Capture the cell that displays the provided text and extract its (X, Y) central coordinate. 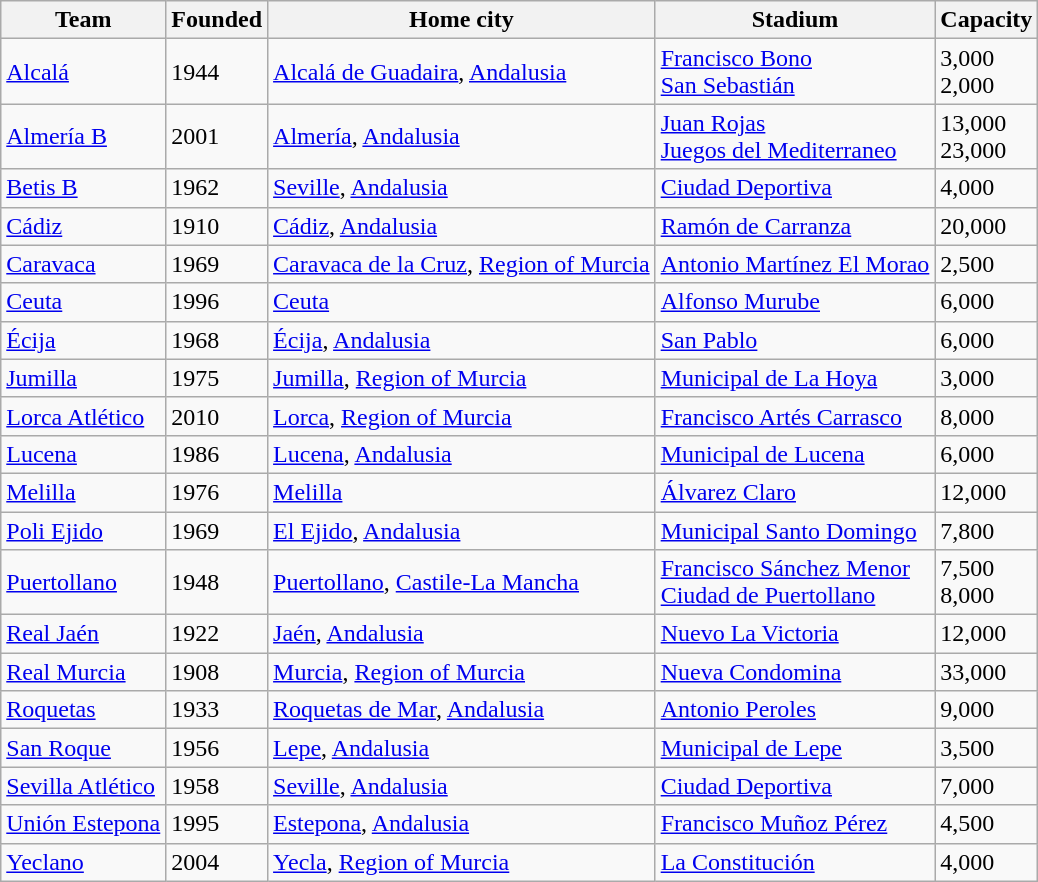
1908 (217, 672)
Lucena (84, 454)
1933 (217, 710)
Jumilla, Region of Murcia (462, 378)
2001 (217, 136)
13,00023,000 (986, 136)
Alcalá (84, 72)
Real Jaén (84, 634)
9,000 (986, 710)
1956 (217, 748)
1968 (217, 340)
Écija (84, 340)
Juan RojasJuegos del Mediterraneo (795, 136)
1975 (217, 378)
33,000 (986, 672)
San Pablo (795, 340)
Puertollano, Castile-La Mancha (462, 582)
Roquetas de Mar, Andalusia (462, 710)
4,500 (986, 824)
Roquetas (84, 710)
2,500 (986, 264)
1910 (217, 226)
3,500 (986, 748)
Jaén, Andalusia (462, 634)
7,5008,000 (986, 582)
La Constitución (795, 862)
Yecla, Region of Murcia (462, 862)
Home city (462, 20)
Estepona, Andalusia (462, 824)
Municipal de Lepe (795, 748)
Nuevo La Victoria (795, 634)
Francisco Sánchez MenorCiudad de Puertollano (795, 582)
Sevilla Atlético (84, 786)
Écija, Andalusia (462, 340)
1922 (217, 634)
Cádiz, Andalusia (462, 226)
Francisco BonoSan Sebastián (795, 72)
San Roque (84, 748)
Álvarez Claro (795, 492)
Betis B (84, 188)
1986 (217, 454)
1962 (217, 188)
Nueva Condomina (795, 672)
1996 (217, 302)
3,000 (986, 378)
Team (84, 20)
Unión Estepona (84, 824)
1995 (217, 824)
Murcia, Region of Murcia (462, 672)
20,000 (986, 226)
Municipal Santo Domingo (795, 531)
Alcalá de Guadaira, Andalusia (462, 72)
El Ejido, Andalusia (462, 531)
Antonio Martínez El Morao (795, 264)
Real Murcia (84, 672)
Francisco Artés Carrasco (795, 416)
Capacity (986, 20)
8,000 (986, 416)
Lorca, Region of Murcia (462, 416)
Jumilla (84, 378)
Caravaca (84, 264)
3,0002,000 (986, 72)
1944 (217, 72)
Municipal de La Hoya (795, 378)
Poli Ejido (84, 531)
Lorca Atlético (84, 416)
Puertollano (84, 582)
1948 (217, 582)
Alfonso Murube (795, 302)
Antonio Peroles (795, 710)
1976 (217, 492)
Lepe, Andalusia (462, 748)
2010 (217, 416)
Francisco Muñoz Pérez (795, 824)
Cádiz (84, 226)
Municipal de Lucena (795, 454)
Founded (217, 20)
2004 (217, 862)
Ramón de Carranza (795, 226)
Yeclano (84, 862)
Lucena, Andalusia (462, 454)
1958 (217, 786)
Stadium (795, 20)
Caravaca de la Cruz, Region of Murcia (462, 264)
Almería, Andalusia (462, 136)
7,000 (986, 786)
Almería B (84, 136)
7,800 (986, 531)
